Capture the cell that displays the provided text and extract its [x, y] central coordinate. 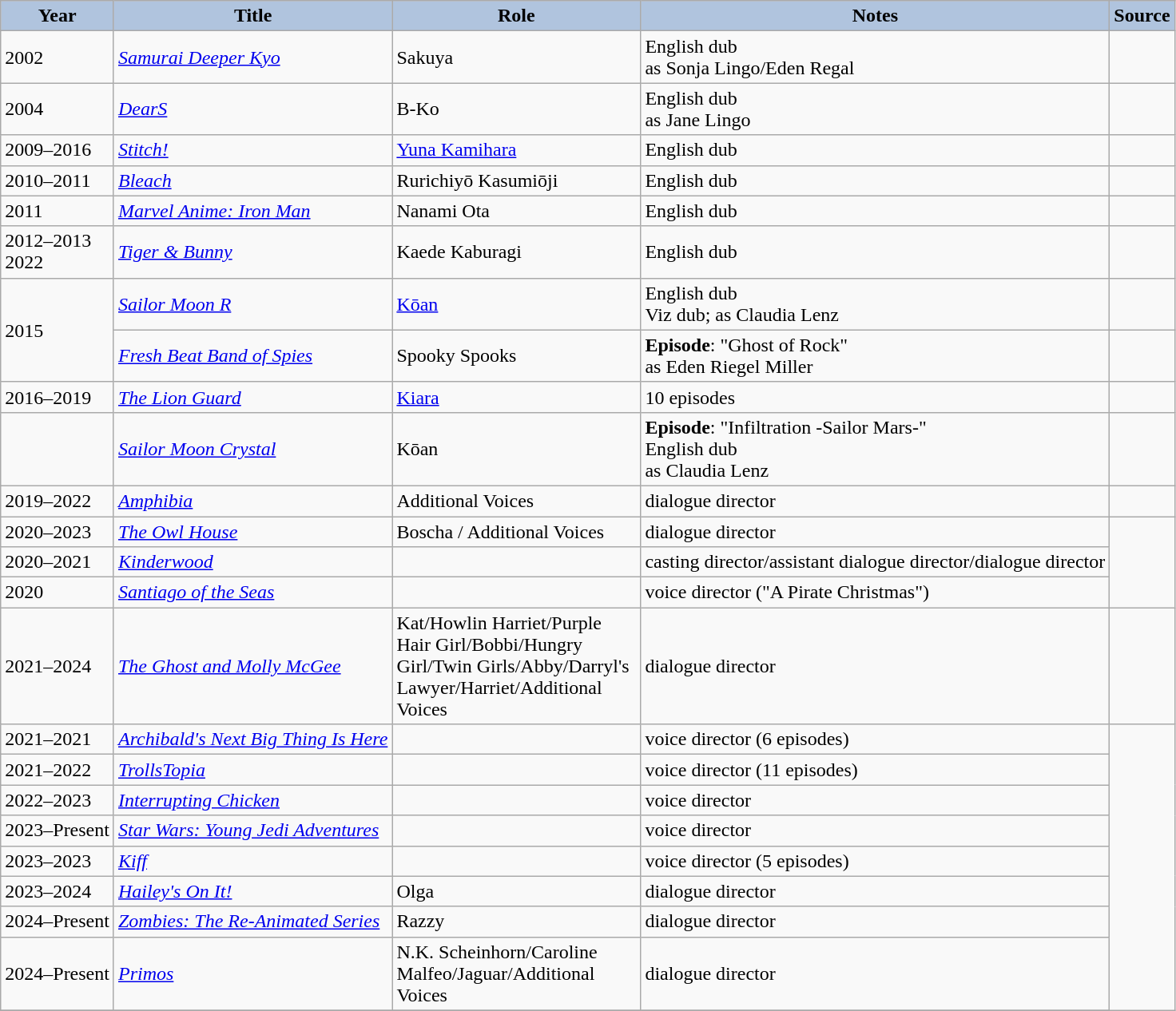
Source [1142, 16]
Star Wars: Young Jedi Adventures [252, 831]
2012–20132022 [58, 252]
Role [516, 16]
English dubas Jane Lingo [876, 109]
Additional Voices [516, 501]
Kat/Howlin Harriet/Purple Hair Girl/Bobbi/Hungry Girl/Twin Girls/Abby/Darryl's Lawyer/Harriet/Additional Voices [516, 666]
English dubViz dub; as Claudia Lenz [876, 303]
The Owl House [252, 531]
Interrupting Chicken [252, 800]
Amphibia [252, 501]
Kiff [252, 861]
Zombies: The Re-Animated Series [252, 922]
Sakuya [516, 57]
English dubas Sonja Lingo/Eden Regal [876, 57]
voice director (11 episodes) [876, 770]
2015 [58, 330]
2021–2024 [58, 666]
10 episodes [876, 397]
Title [252, 16]
Rurichiyō Kasumiōji [516, 180]
B-Ko [516, 109]
2011 [58, 211]
Spooky Spooks [516, 356]
Year [58, 16]
Notes [876, 16]
N.K. Scheinhorn/Caroline Malfeo/Jaguar/Additional Voices [516, 973]
Yuna Kamihara [516, 150]
2009–2016 [58, 150]
Stitch! [252, 150]
voice director (5 episodes) [876, 861]
Nanami Ota [516, 211]
2019–2022 [58, 501]
Archibald's Next Big Thing Is Here [252, 739]
2020–2023 [58, 531]
Episode: "Ghost of Rock"as Eden Riegel Miller [876, 356]
2021–2022 [58, 770]
TrollsTopia [252, 770]
Olga [516, 891]
Tiger & Bunny [252, 252]
Santiago of the Seas [252, 593]
2023–Present [58, 831]
The Lion Guard [252, 397]
Samurai Deeper Kyo [252, 57]
Boscha / Additional Voices [516, 531]
voice director ("A Pirate Christmas") [876, 593]
Kaede Kaburagi [516, 252]
2021–2021 [58, 739]
Primos [252, 973]
2022–2023 [58, 800]
voice director (6 episodes) [876, 739]
Sailor Moon R [252, 303]
2002 [58, 57]
2020–2021 [58, 562]
DearS [252, 109]
Fresh Beat Band of Spies [252, 356]
2023–2024 [58, 891]
2004 [58, 109]
Kiara [516, 397]
Episode: "Infiltration -Sailor Mars-"English dubas Claudia Lenz [876, 449]
2020 [58, 593]
Hailey's On It! [252, 891]
2010–2011 [58, 180]
The Ghost and Molly McGee [252, 666]
2023–2023 [58, 861]
2016–2019 [58, 397]
casting director/assistant dialogue director/dialogue director [876, 562]
Razzy [516, 922]
Sailor Moon Crystal [252, 449]
Kinderwood [252, 562]
Bleach [252, 180]
Marvel Anime: Iron Man [252, 211]
